Return the (X, Y) coordinate for the center point of the cell that contains the specified text.  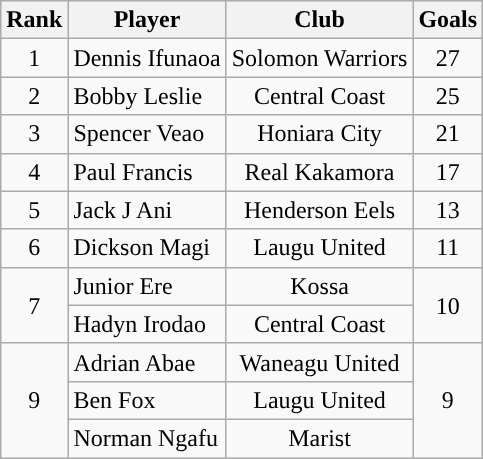
4 (34, 172)
11 (448, 248)
Real Kakamora (320, 172)
Dennis Ifunaoa (147, 58)
21 (448, 134)
7 (34, 305)
10 (448, 305)
Kossa (320, 286)
27 (448, 58)
3 (34, 134)
25 (448, 96)
Norman Ngafu (147, 438)
Henderson Eels (320, 210)
Solomon Warriors (320, 58)
Bobby Leslie (147, 96)
Jack J Ani (147, 210)
Honiara City (320, 134)
Paul Francis (147, 172)
Waneagu United (320, 362)
17 (448, 172)
Hadyn Irodao (147, 324)
Junior Ere (147, 286)
Marist (320, 438)
Player (147, 20)
2 (34, 96)
Goals (448, 20)
Adrian Abae (147, 362)
5 (34, 210)
1 (34, 58)
Spencer Veao (147, 134)
Dickson Magi (147, 248)
13 (448, 210)
6 (34, 248)
Rank (34, 20)
Ben Fox (147, 400)
Club (320, 20)
